Output the [x, y] coordinate of the center of the cell containing the given text.  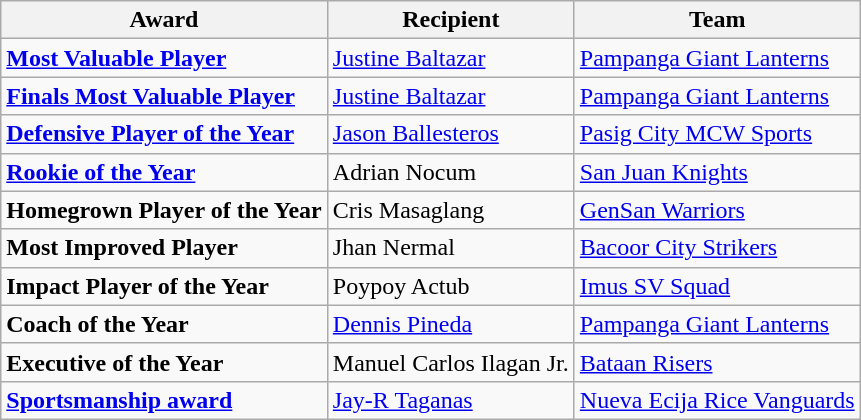
Jay-R Taganas [450, 400]
Impact Player of the Year [164, 286]
Sportsmanship award [164, 400]
Most Improved Player [164, 248]
Manuel Carlos Ilagan Jr. [450, 362]
Bacoor City Strikers [717, 248]
Adrian Nocum [450, 172]
Pasig City MCW Sports [717, 134]
Jason Ballesteros [450, 134]
GenSan Warriors [717, 210]
Defensive Player of the Year [164, 134]
Nueva Ecija Rice Vanguards [717, 400]
Finals Most Valuable Player [164, 96]
Executive of the Year [164, 362]
Homegrown Player of the Year [164, 210]
Imus SV Squad [717, 286]
Bataan Risers [717, 362]
Cris Masaglang [450, 210]
Coach of the Year [164, 324]
Award [164, 20]
Dennis Pineda [450, 324]
Jhan Nermal [450, 248]
Poypoy Actub [450, 286]
Recipient [450, 20]
Rookie of the Year [164, 172]
Team [717, 20]
San Juan Knights [717, 172]
Most Valuable Player [164, 58]
